From the cell containing the given text, extract its center point as [x, y] coordinate. 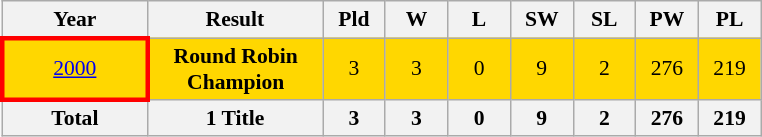
Result [234, 20]
1 Title [234, 118]
PL [730, 20]
W [416, 20]
Total [74, 118]
Round Robin Champion [234, 68]
PW [668, 20]
Year [74, 20]
SW [542, 20]
SL [604, 20]
Pld [354, 20]
L [480, 20]
2000 [74, 68]
